Capture the cell that displays the provided text and extract its (X, Y) central coordinate. 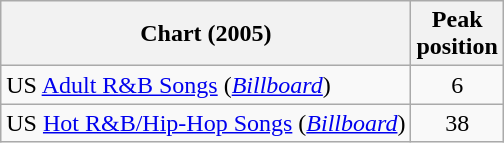
38 (457, 123)
Chart (2005) (206, 34)
6 (457, 85)
US Adult R&B Songs (Billboard) (206, 85)
US Hot R&B/Hip-Hop Songs (Billboard) (206, 123)
Peakposition (457, 34)
